Capture the cell that displays the provided text and extract its [x, y] central coordinate. 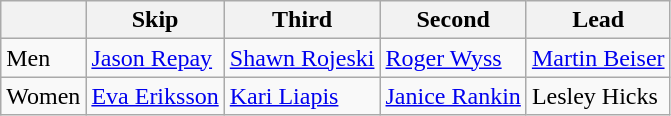
Roger Wyss [453, 58]
Lead [598, 20]
Lesley Hicks [598, 96]
Janice Rankin [453, 96]
Second [453, 20]
Men [44, 58]
Shawn Rojeski [302, 58]
Skip [155, 20]
Eva Eriksson [155, 96]
Jason Repay [155, 58]
Women [44, 96]
Kari Liapis [302, 96]
Martin Beiser [598, 58]
Third [302, 20]
